Find where the given text appears and provide that cell's center as (x, y) coordinate. 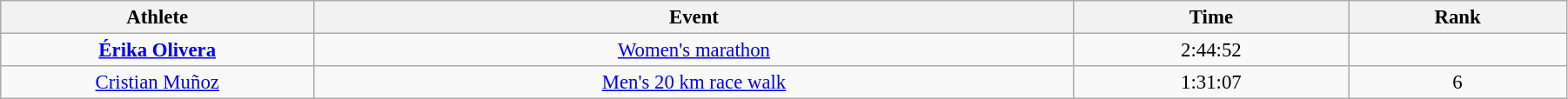
Event (694, 17)
1:31:07 (1211, 82)
Cristian Muñoz (157, 82)
Érika Olivera (157, 50)
Women's marathon (694, 50)
2:44:52 (1211, 50)
6 (1458, 82)
Athlete (157, 17)
Men's 20 km race walk (694, 82)
Time (1211, 17)
Rank (1458, 17)
